Search for the cell housing the specified text and yield its (X, Y) center coordinate. 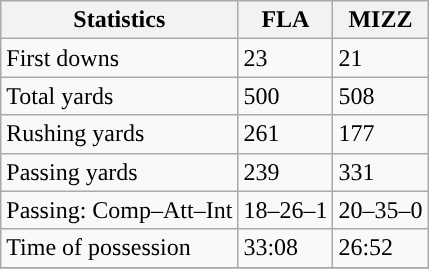
Rushing yards (120, 134)
Passing: Comp–Att–Int (120, 210)
21 (380, 58)
26:52 (380, 248)
Time of possession (120, 248)
331 (380, 172)
MIZZ (380, 20)
177 (380, 134)
Total yards (120, 96)
508 (380, 96)
239 (286, 172)
Passing yards (120, 172)
First downs (120, 58)
Statistics (120, 20)
23 (286, 58)
FLA (286, 20)
261 (286, 134)
500 (286, 96)
20–35–0 (380, 210)
33:08 (286, 248)
18–26–1 (286, 210)
